Return (X, Y) of the center of cell containing provided text 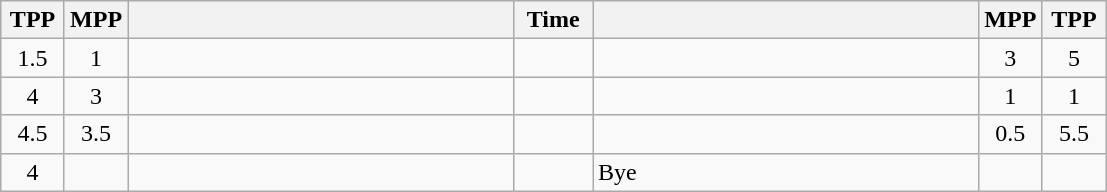
1.5 (33, 58)
Bye (785, 172)
5.5 (1074, 134)
Time (554, 20)
0.5 (1011, 134)
5 (1074, 58)
4.5 (33, 134)
3.5 (96, 134)
